Capture the cell that displays the provided text and extract its (x, y) central coordinate. 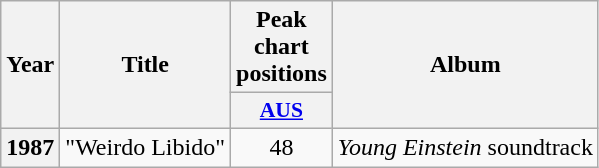
Title (146, 65)
Young Einstein soundtrack (465, 147)
"Weirdo Libido" (146, 147)
48 (282, 147)
AUS (282, 111)
Year (30, 65)
Peak chart positions (282, 47)
1987 (30, 147)
Album (465, 65)
